Return the (X, Y) coordinate for the center point of the cell that contains the specified text.  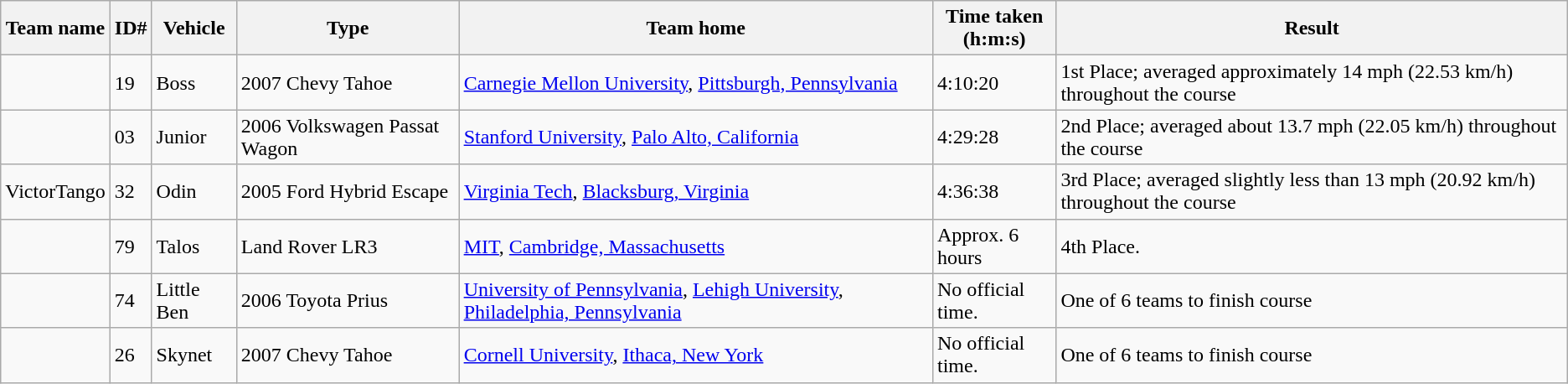
2005 Ford Hybrid Escape (348, 191)
19 (131, 82)
Type (348, 29)
Vehicle (194, 29)
MIT, Cambridge, Massachusetts (695, 246)
Carnegie Mellon University, Pittsburgh, Pennsylvania (695, 82)
4:29:28 (993, 138)
Stanford University, Palo Alto, California (695, 138)
Odin (194, 191)
Boss (194, 82)
1st Place; averaged approximately 14 mph (22.53 km/h) throughout the course (1312, 82)
Land Rover LR3 (348, 246)
4th Place. (1312, 246)
ID# (131, 29)
Junior (194, 138)
Approx. 6 hours (993, 246)
University of Pennsylvania, Lehigh University, Philadelphia, Pennsylvania (695, 300)
2006 Toyota Prius (348, 300)
32 (131, 191)
26 (131, 355)
2006 Volkswagen Passat Wagon (348, 138)
Virginia Tech, Blacksburg, Virginia (695, 191)
74 (131, 300)
Cornell University, Ithaca, New York (695, 355)
Team name (55, 29)
03 (131, 138)
4:10:20 (993, 82)
4:36:38 (993, 191)
VictorTango (55, 191)
3rd Place; averaged slightly less than 13 mph (20.92 km/h) throughout the course (1312, 191)
2nd Place; averaged about 13.7 mph (22.05 km/h) throughout the course (1312, 138)
Little Ben (194, 300)
79 (131, 246)
Time taken(h:m:s) (993, 29)
Team home (695, 29)
Skynet (194, 355)
Result (1312, 29)
Talos (194, 246)
